From the cell containing the given text, extract its center point as [x, y] coordinate. 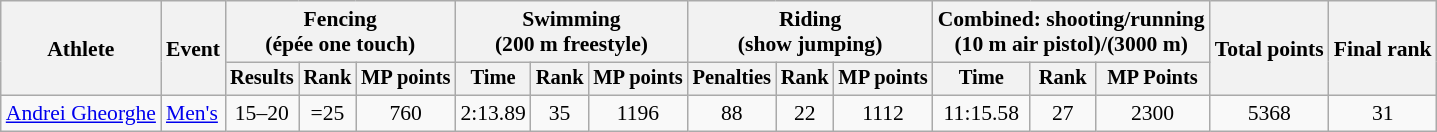
27 [1063, 114]
Combined: shooting/running(10 m air pistol)/(3000 m) [1072, 32]
Men's [193, 114]
Fencing(épée one touch) [340, 32]
Riding(show jumping) [810, 32]
MP Points [1152, 79]
31 [1383, 114]
2300 [1152, 114]
Final rank [1383, 48]
=25 [328, 114]
22 [805, 114]
Athlete [81, 48]
1196 [638, 114]
Andrei Gheorghe [81, 114]
15–20 [262, 114]
88 [732, 114]
1112 [882, 114]
760 [406, 114]
Event [193, 48]
2:13.89 [492, 114]
11:15.58 [982, 114]
Penalties [732, 79]
35 [560, 114]
Swimming(200 m freestyle) [571, 32]
Total points [1270, 48]
5368 [1270, 114]
Results [262, 79]
